Find where the given text appears and provide that cell's center as [x, y] coordinate. 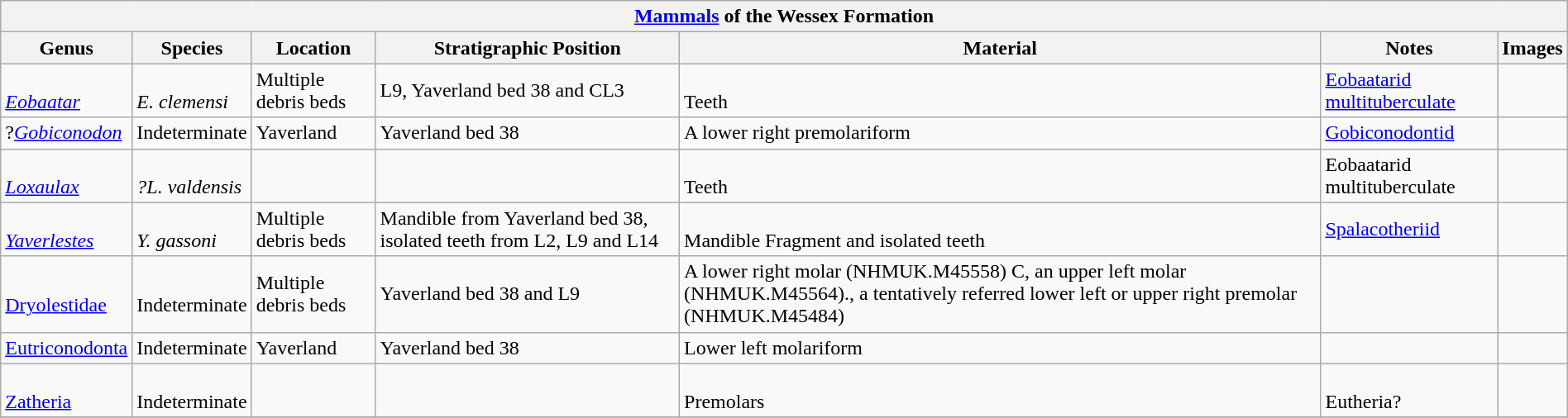
Dryolestidae [66, 294]
Lower left molariform [1001, 348]
Mandible Fragment and isolated teeth [1001, 230]
Premolars [1001, 390]
Eutriconodonta [66, 348]
Yaverlestes [66, 230]
Stratigraphic Position [528, 48]
Location [313, 48]
Images [1532, 48]
Genus [66, 48]
Spalacotheriid [1409, 230]
Zatheria [66, 390]
Mandible from Yaverland bed 38, isolated teeth from L2, L9 and L14 [528, 230]
Eutheria? [1409, 390]
Mammals of the Wessex Formation [784, 17]
A lower right premolariform [1001, 133]
?Gobiconodon [66, 133]
E. clemensi [192, 91]
Loxaulax [66, 175]
?L. valdensis [192, 175]
Notes [1409, 48]
L9, Yaverland bed 38 and CL3 [528, 91]
Species [192, 48]
Yaverland bed 38 and L9 [528, 294]
Gobiconodontid [1409, 133]
Material [1001, 48]
Y. gassoni [192, 230]
Eobaatar [66, 91]
A lower right molar (NHMUK.M45558) C, an upper left molar (NHMUK.M45564)., a tentatively referred lower left or upper right premolar (NHMUK.M45484) [1001, 294]
